Identify which cell holds the provided text, then report its (X, Y) central coordinate. 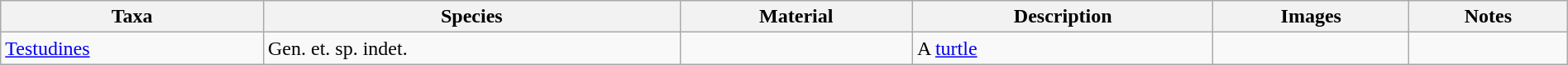
Notes (1489, 17)
Images (1312, 17)
Taxa (132, 17)
Gen. et. sp. indet. (471, 48)
Description (1063, 17)
A turtle (1063, 48)
Species (471, 17)
Material (796, 17)
Testudines (132, 48)
